Detect which cell encompasses the target text, then output its [X, Y] center coordinate. 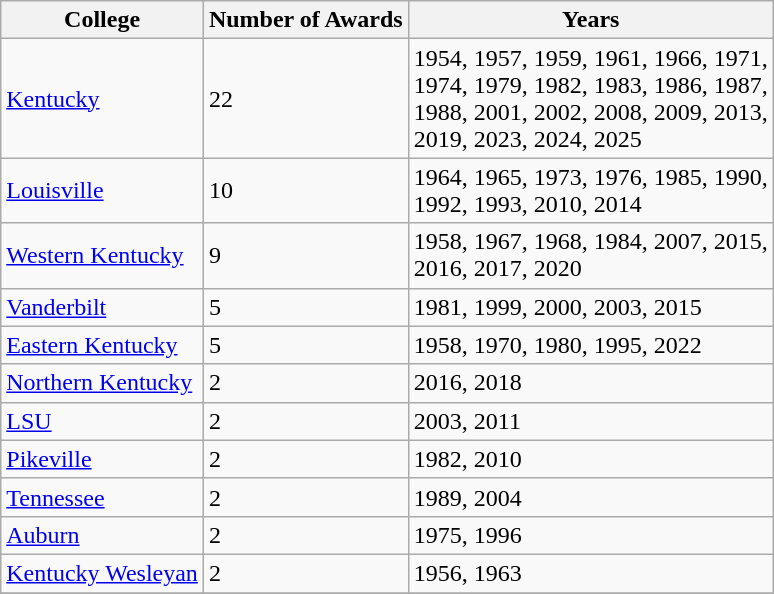
1954, 1957, 1959, 1961, 1966, 1971, 1974, 1979, 1982, 1983, 1986, 1987, 1988, 2001, 2002, 2008, 2009, 2013, 2019, 2023, 2024, 2025 [590, 98]
Western Kentucky [102, 256]
1982, 2010 [590, 459]
Tennessee [102, 497]
2003, 2011 [590, 421]
Number of Awards [306, 20]
Pikeville [102, 459]
1958, 1970, 1980, 1995, 2022 [590, 345]
Northern Kentucky [102, 383]
1956, 1963 [590, 573]
1981, 1999, 2000, 2003, 2015 [590, 307]
Vanderbilt [102, 307]
22 [306, 98]
Louisville [102, 190]
College [102, 20]
1989, 2004 [590, 497]
Kentucky [102, 98]
1958, 1967, 1968, 1984, 2007, 2015, 2016, 2017, 2020 [590, 256]
9 [306, 256]
10 [306, 190]
1964, 1965, 1973, 1976, 1985, 1990, 1992, 1993, 2010, 2014 [590, 190]
Years [590, 20]
Eastern Kentucky [102, 345]
1975, 1996 [590, 535]
Auburn [102, 535]
LSU [102, 421]
Kentucky Wesleyan [102, 573]
2016, 2018 [590, 383]
